Capture the cell that displays the provided text and extract its (x, y) central coordinate. 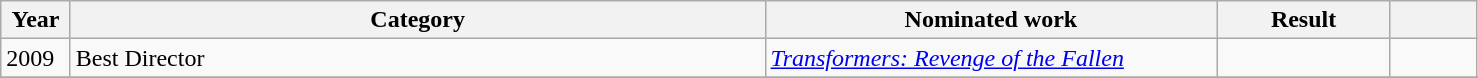
Transformers: Revenge of the Fallen (991, 58)
Nominated work (991, 20)
Best Director (418, 58)
2009 (36, 58)
Result (1304, 20)
Category (418, 20)
Year (36, 20)
